Determine the (x, y) coordinate at the center of the cell enclosing the given text.  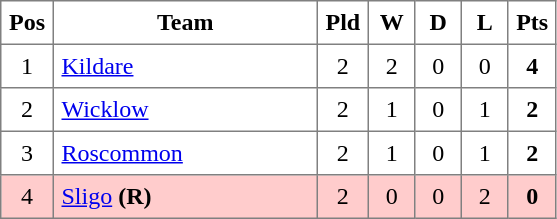
Pos (27, 23)
Pts (532, 23)
3 (27, 153)
W (391, 23)
Kildare (185, 66)
D (438, 23)
Sligo (R) (185, 197)
L (484, 23)
Wicklow (185, 110)
Pld (342, 23)
Roscommon (185, 153)
Team (185, 23)
